Return (X, Y) of the center of cell containing provided text 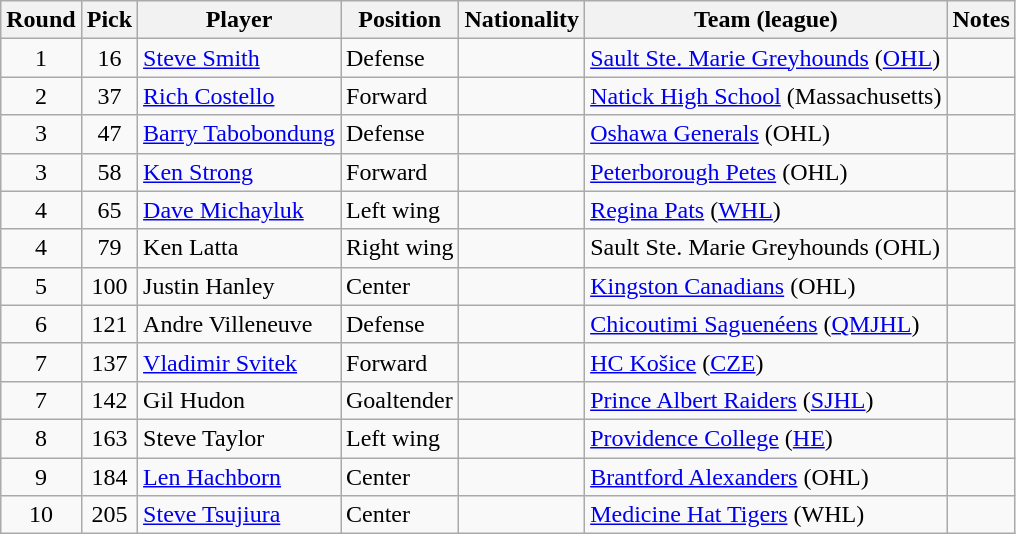
184 (109, 477)
Nationality (522, 20)
1 (41, 58)
100 (109, 286)
Dave Michayluk (240, 210)
Justin Hanley (240, 286)
16 (109, 58)
Len Hachborn (240, 477)
Vladimir Svitek (240, 362)
Andre Villeneuve (240, 324)
Steve Tsujiura (240, 515)
137 (109, 362)
65 (109, 210)
5 (41, 286)
Peterborough Petes (OHL) (766, 172)
Medicine Hat Tigers (WHL) (766, 515)
Steve Taylor (240, 438)
163 (109, 438)
37 (109, 96)
HC Košice (CZE) (766, 362)
Regina Pats (WHL) (766, 210)
Chicoutimi Saguenéens (QMJHL) (766, 324)
Position (399, 20)
205 (109, 515)
58 (109, 172)
121 (109, 324)
Ken Latta (240, 248)
Right wing (399, 248)
6 (41, 324)
142 (109, 400)
Team (league) (766, 20)
Barry Tabobondung (240, 134)
Kingston Canadians (OHL) (766, 286)
Brantford Alexanders (OHL) (766, 477)
9 (41, 477)
Gil Hudon (240, 400)
Ken Strong (240, 172)
Providence College (HE) (766, 438)
2 (41, 96)
Round (41, 20)
Natick High School (Massachusetts) (766, 96)
79 (109, 248)
47 (109, 134)
8 (41, 438)
Steve Smith (240, 58)
Oshawa Generals (OHL) (766, 134)
Player (240, 20)
Pick (109, 20)
Rich Costello (240, 96)
10 (41, 515)
Goaltender (399, 400)
Prince Albert Raiders (SJHL) (766, 400)
Notes (981, 20)
